Identify which cell holds the provided text, then report its [x, y] central coordinate. 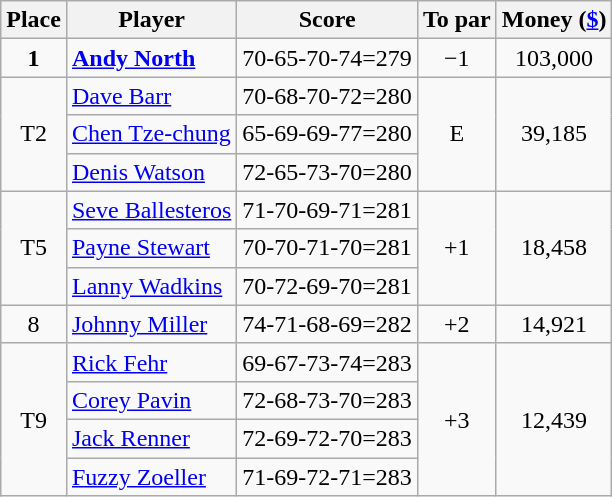
+1 [456, 248]
T2 [34, 134]
Johnny Miller [151, 324]
Corey Pavin [151, 400]
Fuzzy Zoeller [151, 477]
Place [34, 20]
−1 [456, 58]
72-69-72-70=283 [328, 438]
E [456, 134]
Payne Stewart [151, 248]
8 [34, 324]
72-65-73-70=280 [328, 172]
14,921 [554, 324]
Chen Tze-chung [151, 134]
65-69-69-77=280 [328, 134]
Jack Renner [151, 438]
Lanny Wadkins [151, 286]
70-70-71-70=281 [328, 248]
Score [328, 20]
Player [151, 20]
Dave Barr [151, 96]
To par [456, 20]
70-65-70-74=279 [328, 58]
72-68-73-70=283 [328, 400]
39,185 [554, 134]
103,000 [554, 58]
Andy North [151, 58]
69-67-73-74=283 [328, 362]
18,458 [554, 248]
70-72-69-70=281 [328, 286]
Rick Fehr [151, 362]
71-69-72-71=283 [328, 477]
1 [34, 58]
71-70-69-71=281 [328, 210]
Seve Ballesteros [151, 210]
T5 [34, 248]
Denis Watson [151, 172]
+3 [456, 419]
+2 [456, 324]
T9 [34, 419]
70-68-70-72=280 [328, 96]
74-71-68-69=282 [328, 324]
Money ($) [554, 20]
12,439 [554, 419]
